For the text-containing cell, return its midpoint in (X, Y) coordinate format. 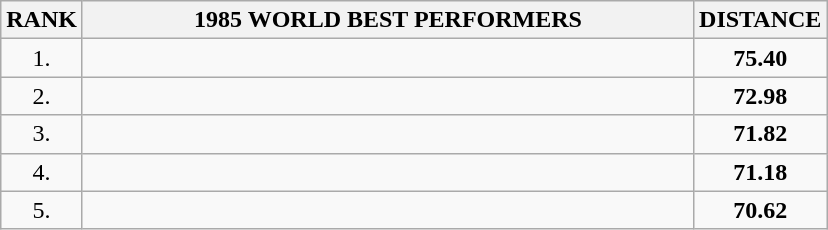
71.82 (760, 134)
1. (42, 58)
4. (42, 172)
3. (42, 134)
70.62 (760, 210)
72.98 (760, 96)
75.40 (760, 58)
1985 WORLD BEST PERFORMERS (388, 20)
5. (42, 210)
RANK (42, 20)
71.18 (760, 172)
2. (42, 96)
DISTANCE (760, 20)
